Return the [X, Y] coordinate for the center point of the cell that contains the specified text.  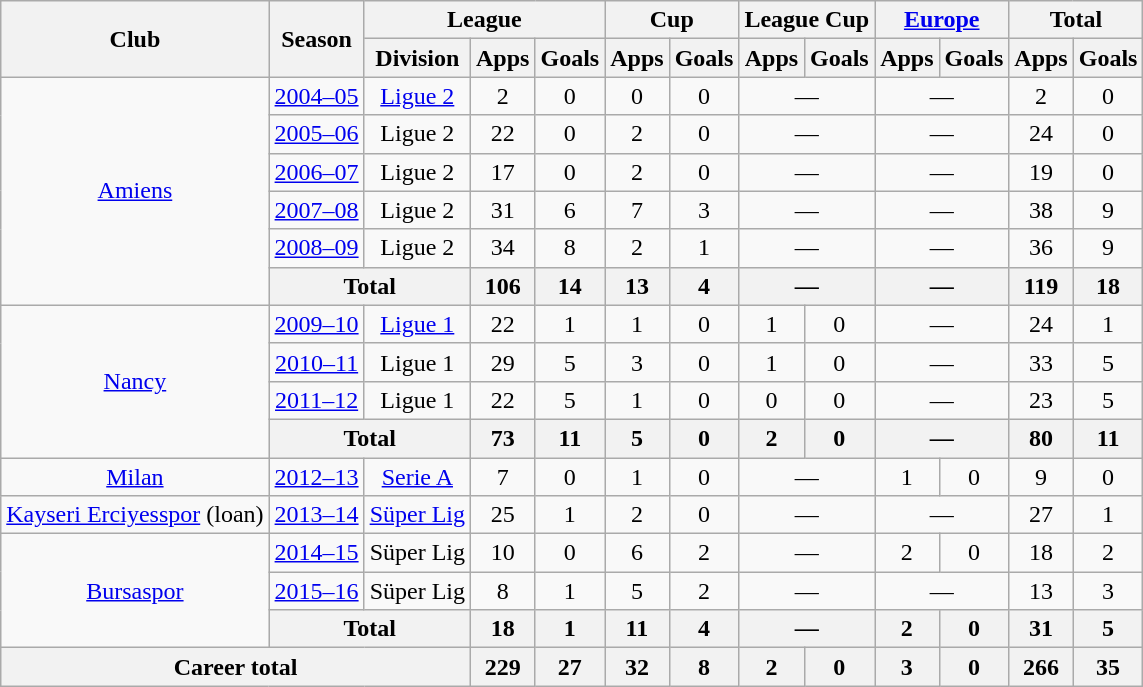
Milan [135, 477]
17 [503, 172]
38 [1041, 210]
2010–11 [316, 362]
Nancy [135, 381]
2013–14 [316, 515]
2008–09 [316, 248]
Career total [236, 667]
35 [1108, 667]
2006–07 [316, 172]
2014–15 [316, 553]
Cup [672, 20]
19 [1041, 172]
Serie A [417, 477]
Europe [942, 20]
229 [503, 667]
2009–10 [316, 324]
266 [1041, 667]
25 [503, 515]
Division [417, 58]
2012–13 [316, 477]
36 [1041, 248]
29 [503, 362]
33 [1041, 362]
106 [503, 286]
2011–12 [316, 400]
Kayseri Erciyesspor (loan) [135, 515]
80 [1041, 438]
2015–16 [316, 591]
2007–08 [316, 210]
34 [503, 248]
League [484, 20]
73 [503, 438]
2005–06 [316, 134]
Bursaspor [135, 591]
Season [316, 39]
League Cup [807, 20]
Amiens [135, 191]
32 [637, 667]
14 [570, 286]
2004–05 [316, 96]
119 [1041, 286]
23 [1041, 400]
Club [135, 39]
10 [503, 553]
